Detect which cell encompasses the target text, then output its [X, Y] center coordinate. 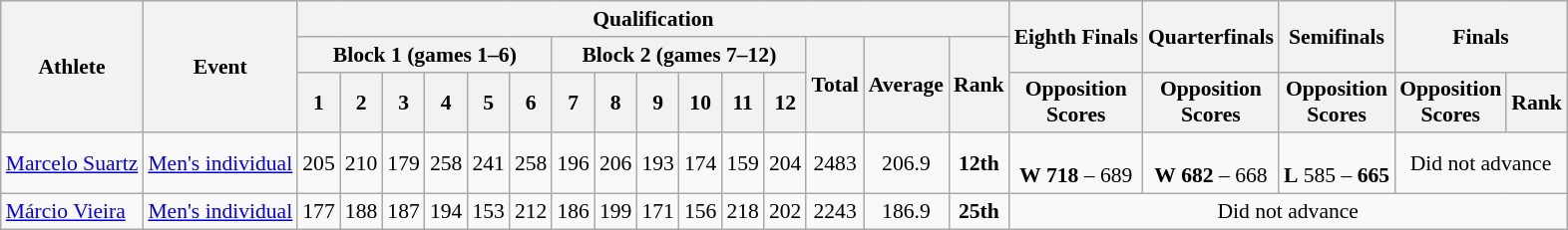
Event [219, 67]
2243 [834, 212]
Athlete [72, 67]
5 [489, 102]
210 [361, 163]
W 718 – 689 [1076, 163]
Márcio Vieira [72, 212]
179 [403, 163]
Block 1 (games 1–6) [425, 55]
2483 [834, 163]
188 [361, 212]
205 [319, 163]
174 [700, 163]
241 [489, 163]
199 [616, 212]
Quarterfinals [1211, 36]
9 [658, 102]
25th [980, 212]
Total [834, 86]
193 [658, 163]
218 [742, 212]
202 [786, 212]
194 [447, 212]
12th [980, 163]
1 [319, 102]
Average [906, 86]
159 [742, 163]
156 [700, 212]
7 [573, 102]
Eighth Finals [1076, 36]
177 [319, 212]
Semifinals [1337, 36]
8 [616, 102]
171 [658, 212]
206.9 [906, 163]
186 [573, 212]
187 [403, 212]
204 [786, 163]
153 [489, 212]
11 [742, 102]
Marcelo Suartz [72, 163]
4 [447, 102]
6 [531, 102]
Qualification [652, 19]
W 682 – 668 [1211, 163]
186.9 [906, 212]
206 [616, 163]
10 [700, 102]
L 585 – 665 [1337, 163]
2 [361, 102]
196 [573, 163]
Finals [1480, 36]
Block 2 (games 7–12) [678, 55]
3 [403, 102]
12 [786, 102]
212 [531, 212]
